Output the (X, Y) coordinate of the center of the cell containing the given text.  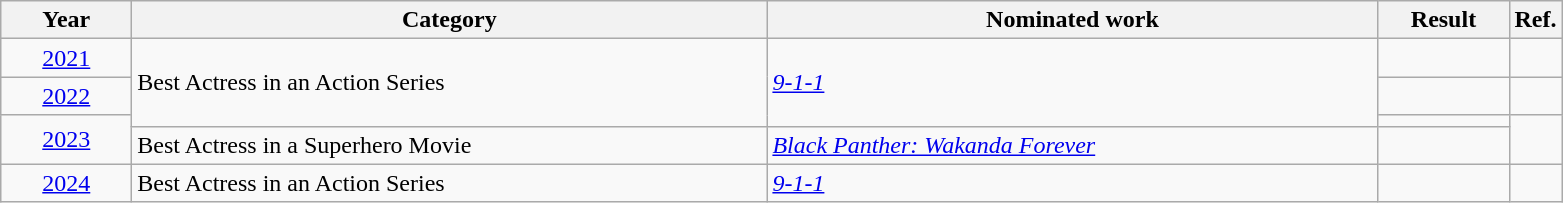
Best Actress in a Superhero Movie (450, 145)
Category (450, 20)
2023 (66, 140)
Black Panther: Wakanda Forever (1072, 145)
2021 (66, 58)
Nominated work (1072, 20)
Ref. (1536, 20)
Year (66, 20)
2022 (66, 96)
2024 (66, 183)
Result (1444, 20)
